Identify which cell holds the provided text, then report its (X, Y) central coordinate. 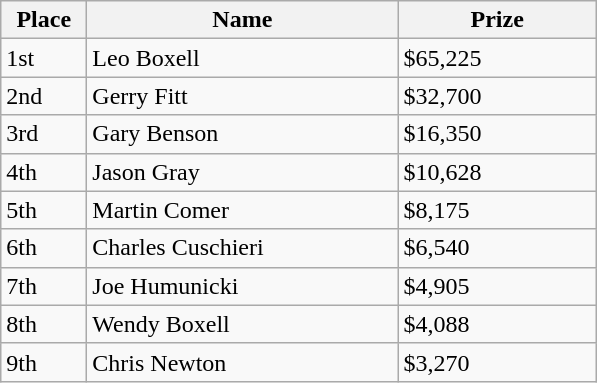
$4,905 (498, 286)
Charles Cuschieri (242, 248)
6th (44, 248)
9th (44, 362)
$10,628 (498, 172)
Martin Comer (242, 210)
Prize (498, 20)
Gerry Fitt (242, 96)
$32,700 (498, 96)
Jason Gray (242, 172)
Chris Newton (242, 362)
Joe Humunicki (242, 286)
$65,225 (498, 58)
7th (44, 286)
$6,540 (498, 248)
$16,350 (498, 134)
Wendy Boxell (242, 324)
1st (44, 58)
Leo Boxell (242, 58)
Gary Benson (242, 134)
Name (242, 20)
8th (44, 324)
$4,088 (498, 324)
4th (44, 172)
$8,175 (498, 210)
3rd (44, 134)
5th (44, 210)
2nd (44, 96)
Place (44, 20)
$3,270 (498, 362)
